Extract the (x, y) coordinate from the center of the cell holding the provided text.  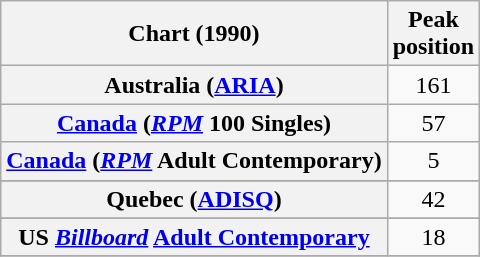
57 (433, 123)
Canada (RPM 100 Singles) (194, 123)
42 (433, 199)
18 (433, 237)
Quebec (ADISQ) (194, 199)
Peakposition (433, 34)
US Billboard Adult Contemporary (194, 237)
Canada (RPM Adult Contemporary) (194, 161)
161 (433, 85)
Australia (ARIA) (194, 85)
Chart (1990) (194, 34)
5 (433, 161)
